Detect which cell encompasses the target text, then output its (X, Y) center coordinate. 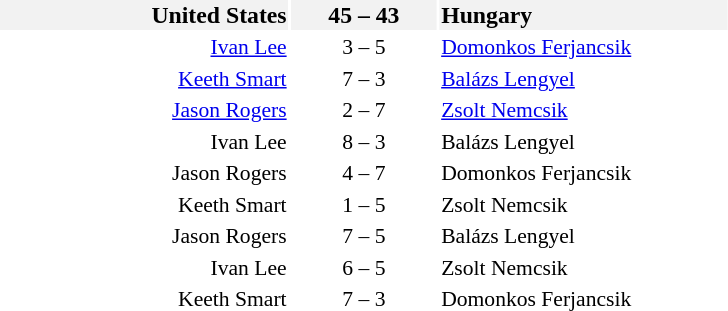
6 – 5 (364, 268)
7 – 3 (364, 78)
45 – 43 (364, 15)
4 – 7 (364, 173)
8 – 3 (364, 142)
Hungary (584, 15)
7 – 5 (364, 236)
3 – 5 (364, 47)
2 – 7 (364, 110)
United States (144, 15)
1 – 5 (364, 204)
